Search for the cell housing the specified text and yield its [X, Y] center coordinate. 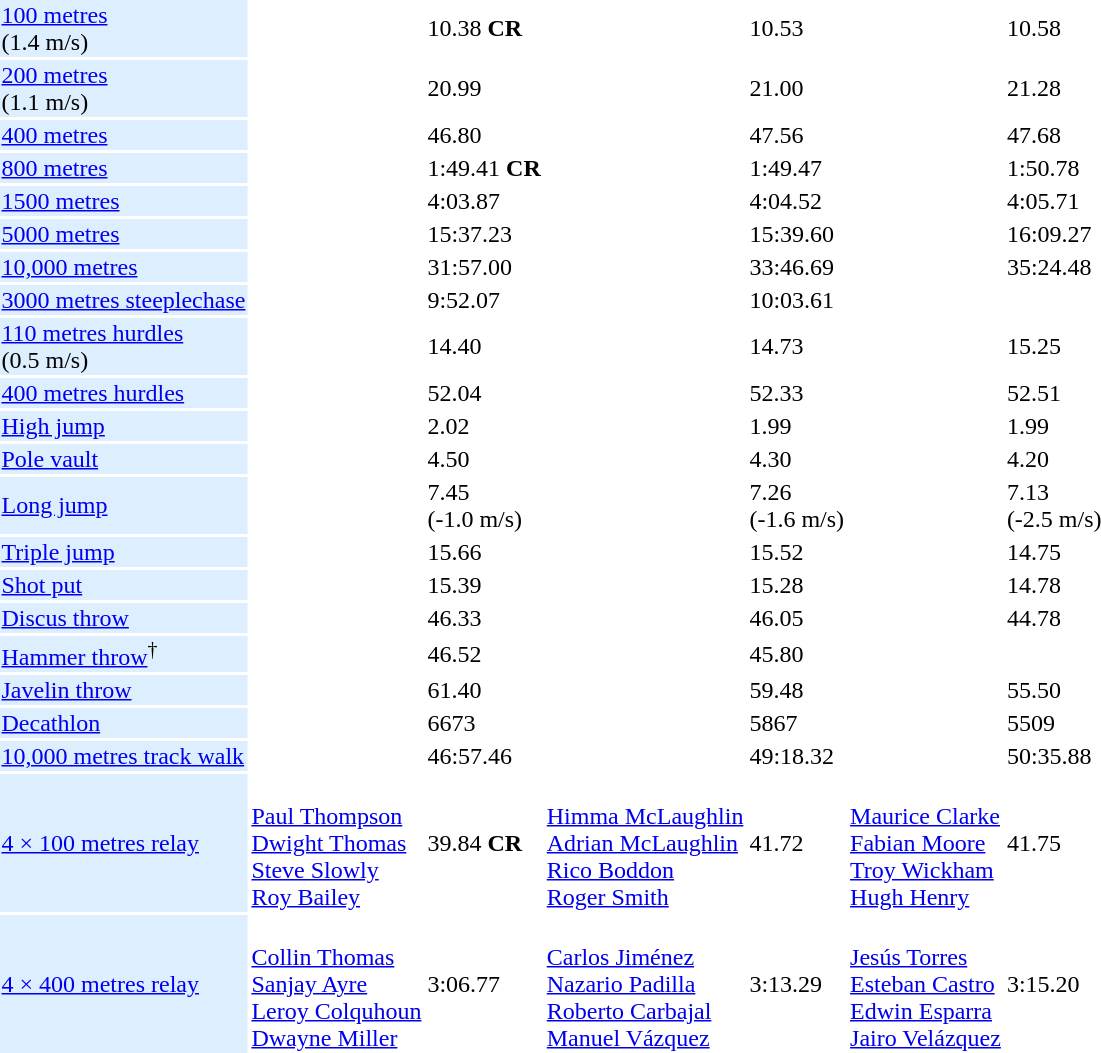
15.52 [797, 552]
400 metres [124, 135]
Long jump [124, 506]
15:39.60 [797, 234]
10,000 metres [124, 267]
High jump [124, 426]
61.40 [484, 690]
14.40 [484, 346]
Himma McLaughlin Adrian McLaughlin Rico Boddon Roger Smith [645, 843]
10.53 [797, 28]
Discus throw [124, 618]
Hammer throw† [124, 654]
Decathlon [124, 723]
800 metres [124, 168]
33:46.69 [797, 267]
7.45 (-1.0 m/s) [484, 506]
Shot put [124, 585]
9:52.07 [484, 300]
59.48 [797, 690]
10,000 metres track walk [124, 756]
39.84 CR [484, 843]
6673 [484, 723]
4 × 100 metres relay [124, 843]
Paul Thompson Dwight Thomas Steve Slowly Roy Bailey [336, 843]
Carlos Jiménez Nazario Padilla Roberto Carbajal Manuel Vázquez [645, 984]
41.72 [797, 843]
3000 metres steeplechase [124, 300]
31:57.00 [484, 267]
4.30 [797, 459]
1.99 [797, 426]
4.50 [484, 459]
45.80 [797, 654]
Javelin throw [124, 690]
47.56 [797, 135]
5867 [797, 723]
110 metres hurdles (0.5 m/s) [124, 346]
Collin Thomas Sanjay Ayre Leroy Colquhoun Dwayne Miller [336, 984]
10:03.61 [797, 300]
46.05 [797, 618]
200 metres (1.1 m/s) [124, 88]
4 × 400 metres relay [124, 984]
2.02 [484, 426]
46.80 [484, 135]
46:57.46 [484, 756]
52.33 [797, 393]
3:13.29 [797, 984]
15.39 [484, 585]
400 metres hurdles [124, 393]
1:49.41 CR [484, 168]
5000 metres [124, 234]
Pole vault [124, 459]
46.52 [484, 654]
Jesús Torres Esteban Castro Edwin Esparra Jairo Velázquez [926, 984]
3:06.77 [484, 984]
49:18.32 [797, 756]
4:03.87 [484, 201]
15.28 [797, 585]
Maurice Clarke Fabian Moore Troy Wickham Hugh Henry [926, 843]
10.38 CR [484, 28]
46.33 [484, 618]
100 metres (1.4 m/s) [124, 28]
52.04 [484, 393]
21.00 [797, 88]
Triple jump [124, 552]
20.99 [484, 88]
15:37.23 [484, 234]
7.26 (-1.6 m/s) [797, 506]
1500 metres [124, 201]
1:49.47 [797, 168]
4:04.52 [797, 201]
14.73 [797, 346]
15.66 [484, 552]
